Identify which cell holds the provided text, then report its [x, y] central coordinate. 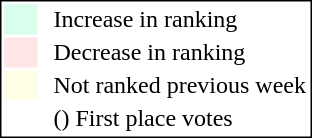
Increase in ranking [180, 19]
Not ranked previous week [180, 85]
Decrease in ranking [180, 53]
() First place votes [180, 119]
